Output the [x, y] coordinate of the center of the cell containing the given text.  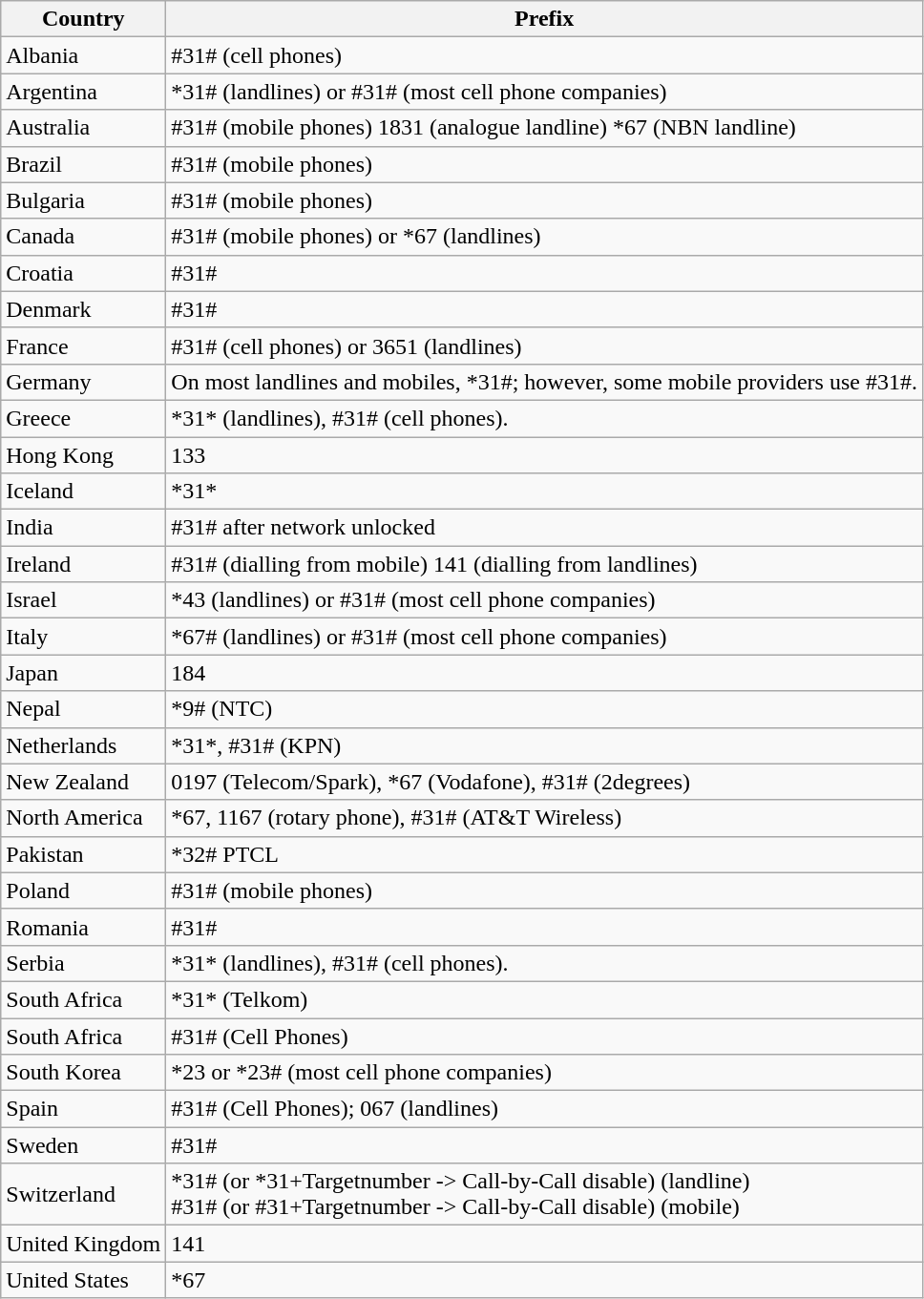
*67 [544, 1280]
Bulgaria [84, 200]
#31# (mobile phones) 1831 (analogue landline) *67 (NBN landline) [544, 128]
France [84, 346]
*43 (landlines) or #31# (most cell phone companies) [544, 600]
United Kingdom [84, 1244]
*31# (or *31+Targetnumber -> Call-by-Call disable) (landline)#31# (or #31+Targetnumber -> Call-by-Call disable) (mobile) [544, 1195]
Iceland [84, 492]
#31# (mobile phones) or *67 (landlines) [544, 237]
133 [544, 455]
141 [544, 1244]
Japan [84, 673]
#31# after network unlocked [544, 528]
Country [84, 19]
*9# (NTC) [544, 709]
184 [544, 673]
Sweden [84, 1145]
*67# (landlines) or #31# (most cell phone companies) [544, 637]
Israel [84, 600]
Albania [84, 55]
*32# PTCL [544, 854]
#31# (cell phones) or 3651 (landlines) [544, 346]
India [84, 528]
Romania [84, 927]
#31# (Cell Phones); 067 (landlines) [544, 1109]
Croatia [84, 273]
On most landlines and mobiles, *31#; however, some mobile providers use #31#. [544, 382]
North America [84, 818]
Italy [84, 637]
Nepal [84, 709]
Netherlands [84, 745]
Switzerland [84, 1195]
Denmark [84, 309]
Argentina [84, 92]
#31# (dialling from mobile) 141 (dialling from landlines) [544, 564]
*31# (landlines) or #31# (most cell phone companies) [544, 92]
#31# (Cell Phones) [544, 1036]
*23 or *23# (most cell phone companies) [544, 1073]
*67, 1167 (rotary phone), #31# (AT&T Wireless) [544, 818]
Brazil [84, 164]
Germany [84, 382]
#31# (cell phones) [544, 55]
Pakistan [84, 854]
Poland [84, 890]
New Zealand [84, 782]
*31* (Telkom) [544, 999]
Greece [84, 418]
Spain [84, 1109]
South Korea [84, 1073]
0197 (Telecom/Spark), *67 (Vodafone), #31# (2degrees) [544, 782]
Ireland [84, 564]
*31*, #31# (KPN) [544, 745]
United States [84, 1280]
*31* [544, 492]
Prefix [544, 19]
Australia [84, 128]
Serbia [84, 963]
Canada [84, 237]
Hong Kong [84, 455]
